Scan for the cell matching the given text and deliver its (x, y) coordinate at center. 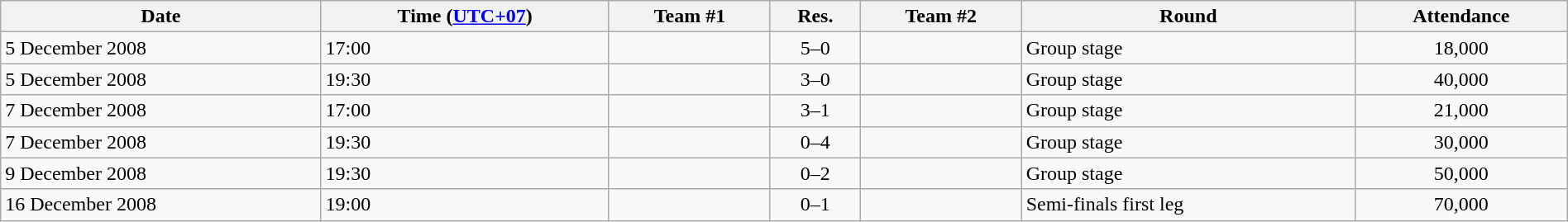
Attendance (1460, 17)
16 December 2008 (160, 205)
9 December 2008 (160, 173)
5–0 (815, 48)
30,000 (1460, 142)
19:00 (465, 205)
0–4 (815, 142)
70,000 (1460, 205)
Team #2 (941, 17)
21,000 (1460, 111)
18,000 (1460, 48)
40,000 (1460, 79)
50,000 (1460, 173)
3–0 (815, 79)
Semi-finals first leg (1188, 205)
0–2 (815, 173)
Date (160, 17)
Time (UTC+07) (465, 17)
Round (1188, 17)
0–1 (815, 205)
Res. (815, 17)
Team #1 (690, 17)
3–1 (815, 111)
